Detect which cell encompasses the target text, then output its (x, y) center coordinate. 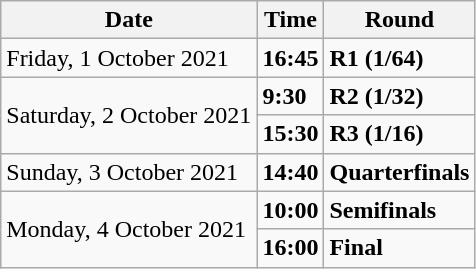
Quarterfinals (400, 172)
14:40 (290, 172)
Semifinals (400, 210)
16:00 (290, 248)
Final (400, 248)
Round (400, 20)
R3 (1/16) (400, 134)
16:45 (290, 58)
R2 (1/32) (400, 96)
Friday, 1 October 2021 (129, 58)
9:30 (290, 96)
10:00 (290, 210)
Time (290, 20)
R1 (1/64) (400, 58)
Sunday, 3 October 2021 (129, 172)
Monday, 4 October 2021 (129, 229)
Date (129, 20)
Saturday, 2 October 2021 (129, 115)
15:30 (290, 134)
